For the text-containing cell, return its midpoint in [x, y] coordinate format. 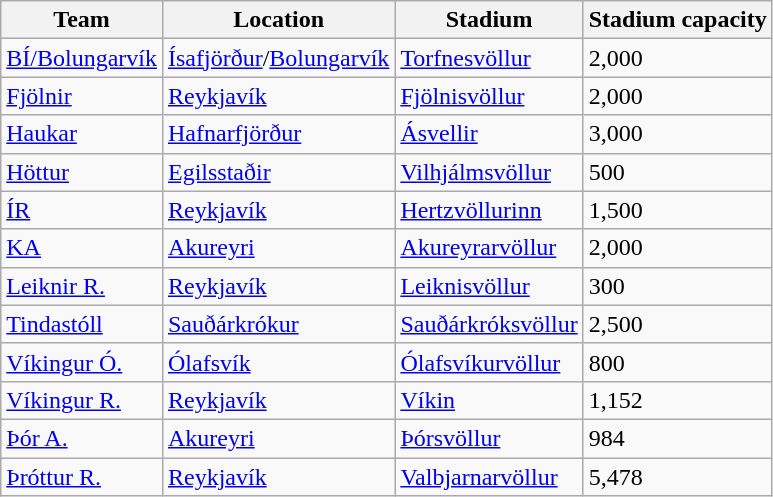
Stadium capacity [678, 20]
Torfnesvöllur [489, 58]
Ásvellir [489, 134]
Ísafjörður/Bolungarvík [278, 58]
BÍ/Bolungarvík [82, 58]
1,152 [678, 400]
Sauðárkrókur [278, 324]
Valbjarnarvöllur [489, 477]
Þróttur R. [82, 477]
Þór A. [82, 438]
Ólafsvíkurvöllur [489, 362]
Víkin [489, 400]
Stadium [489, 20]
300 [678, 286]
Fjölnir [82, 96]
984 [678, 438]
Fjölnisvöllur [489, 96]
Víkingur R. [82, 400]
ÍR [82, 210]
Hafnarfjörður [278, 134]
Ólafsvík [278, 362]
800 [678, 362]
Haukar [82, 134]
3,000 [678, 134]
Hertzvöllurinn [489, 210]
Akureyrarvöllur [489, 248]
Þórsvöllur [489, 438]
Höttur [82, 172]
Leiknisvöllur [489, 286]
Sauðárkróksvöllur [489, 324]
Egilsstaðir [278, 172]
2,500 [678, 324]
Leiknir R. [82, 286]
Team [82, 20]
Vilhjálmsvöllur [489, 172]
500 [678, 172]
Tindastóll [82, 324]
Location [278, 20]
1,500 [678, 210]
KA [82, 248]
5,478 [678, 477]
Víkingur Ó. [82, 362]
